Return [X, Y] of the center of cell containing provided text 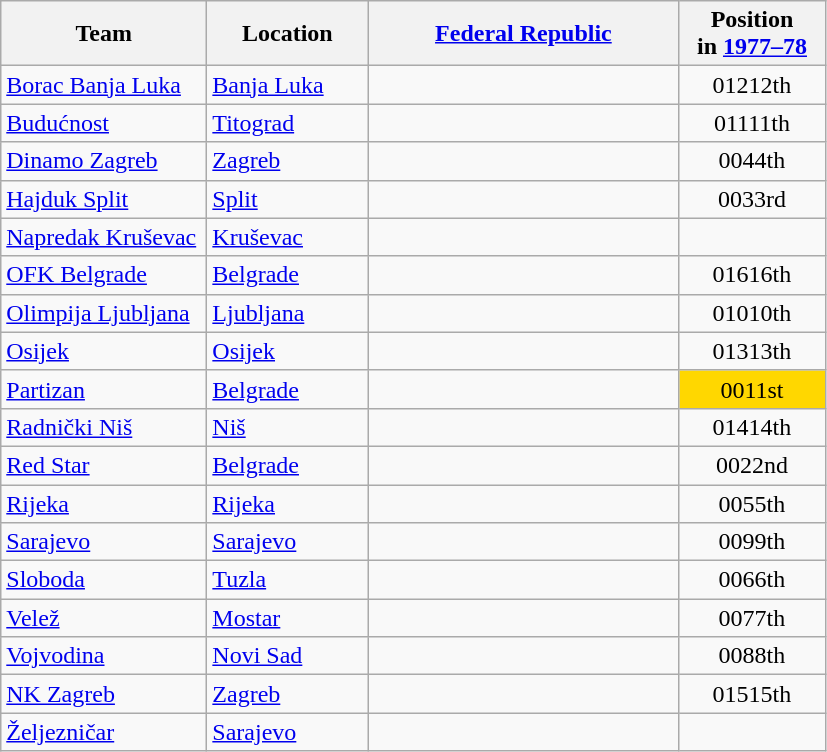
Željezničar [104, 732]
Titograd [288, 123]
0011st [752, 389]
0044th [752, 161]
0055th [752, 503]
Novi Sad [288, 656]
01212th [752, 85]
Radnički Niš [104, 427]
01414th [752, 427]
01010th [752, 313]
Positionin 1977–78 [752, 34]
Olimpija Ljubljana [104, 313]
Federal Republic [524, 34]
Velež [104, 618]
Tuzla [288, 580]
OFK Belgrade [104, 275]
NK Zagreb [104, 694]
0033rd [752, 199]
01313th [752, 351]
Budućnost [104, 123]
01616th [752, 275]
Sloboda [104, 580]
Mostar [288, 618]
0077th [752, 618]
01111th [752, 123]
Niš [288, 427]
Partizan [104, 389]
Napredak Kruševac [104, 237]
Dinamo Zagreb [104, 161]
0066th [752, 580]
Split [288, 199]
Location [288, 34]
Kruševac [288, 237]
Hajduk Split [104, 199]
Banja Luka [288, 85]
Red Star [104, 465]
0022nd [752, 465]
0088th [752, 656]
0099th [752, 542]
01515th [752, 694]
Vojvodina [104, 656]
Borac Banja Luka [104, 85]
Ljubljana [288, 313]
Team [104, 34]
